Provide the (x, y) coordinate of the cell's center where the given text is located.  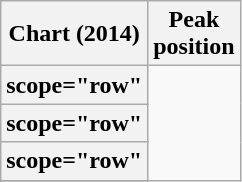
Peakposition (194, 34)
Chart (2014) (74, 34)
